Identify which cell holds the provided text, then report its [x, y] central coordinate. 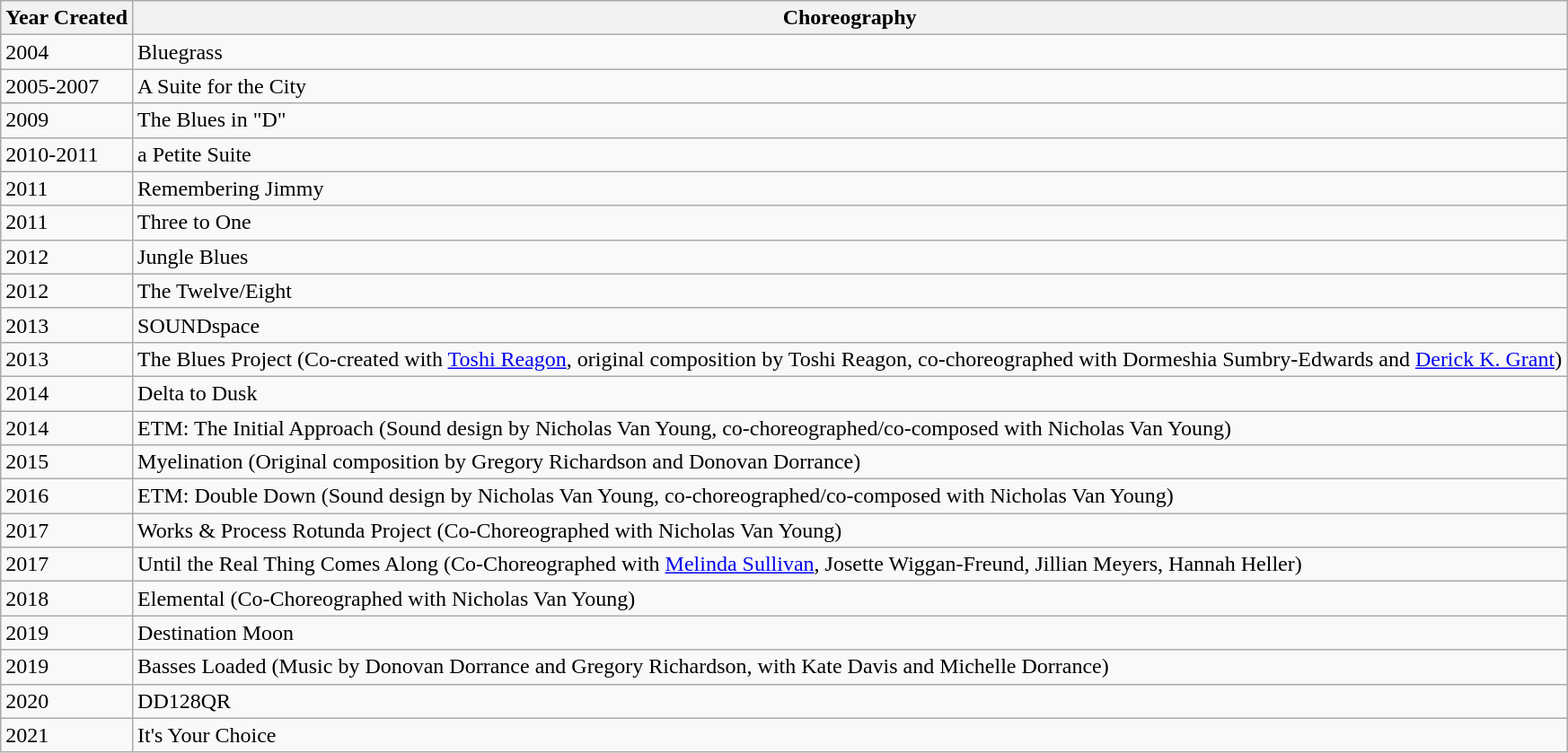
Jungle Blues [850, 257]
2021 [66, 735]
Myelination (Original composition by Gregory Richardson and Donovan Dorrance) [850, 462]
Works & Process Rotunda Project (Co-Choreographed with Nicholas Van Young) [850, 530]
ETM: The Initial Approach (Sound design by Nicholas Van Young, co-choreographed/co-composed with Nicholas Van Young) [850, 428]
Delta to Dusk [850, 393]
A Suite for the City [850, 86]
ETM: Double Down (Sound design by Nicholas Van Young, co-choreographed/co-composed with Nicholas Van Young) [850, 496]
2010-2011 [66, 154]
Choreography [850, 18]
It's Your Choice [850, 735]
Three to One [850, 223]
The Twelve/Eight [850, 291]
a Petite Suite [850, 154]
Elemental (Co-Choreographed with Nicholas Van Young) [850, 599]
The Blues in "D" [850, 120]
2020 [66, 701]
2005-2007 [66, 86]
Bluegrass [850, 52]
2004 [66, 52]
Remembering Jimmy [850, 188]
2009 [66, 120]
2015 [66, 462]
SOUNDspace [850, 325]
2016 [66, 496]
Destination Moon [850, 633]
2018 [66, 599]
Year Created [66, 18]
Until the Real Thing Comes Along (Co-Choreographed with Melinda Sullivan, Josette Wiggan-Freund, Jillian Meyers, Hannah Heller) [850, 565]
Basses Loaded (Music by Donovan Dorrance and Gregory Richardson, with Kate Davis and Michelle Dorrance) [850, 667]
DD128QR [850, 701]
